Output the [x, y] coordinate of the center of the cell containing the given text.  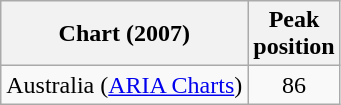
Peak position [294, 34]
86 [294, 85]
Australia (ARIA Charts) [124, 85]
Chart (2007) [124, 34]
